Return the [X, Y] coordinate for the center point of the cell that contains the specified text.  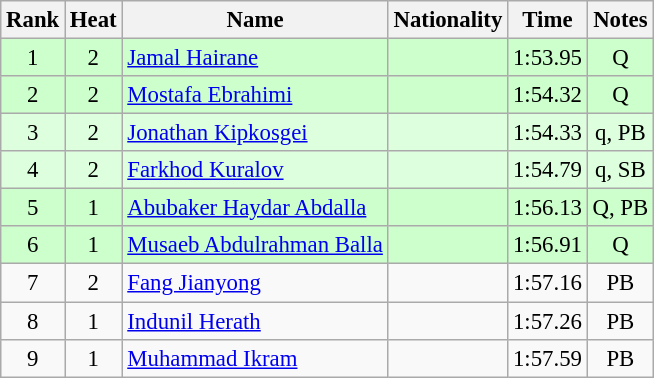
1:54.33 [548, 133]
Musaeb Abdulrahman Balla [255, 245]
Time [548, 20]
q, SB [620, 170]
5 [33, 208]
1:57.59 [548, 358]
Indunil Herath [255, 321]
Jamal Hairane [255, 58]
Q, PB [620, 208]
3 [33, 133]
Name [255, 20]
1:56.13 [548, 208]
Heat [94, 20]
1:57.26 [548, 321]
9 [33, 358]
Jonathan Kipkosgei [255, 133]
7 [33, 283]
1:56.91 [548, 245]
Mostafa Ebrahimi [255, 95]
Muhammad Ikram [255, 358]
Abubaker Haydar Abdalla [255, 208]
1:54.79 [548, 170]
Nationality [448, 20]
Fang Jianyong [255, 283]
1:53.95 [548, 58]
Rank [33, 20]
Farkhod Kuralov [255, 170]
Notes [620, 20]
q, PB [620, 133]
4 [33, 170]
1:57.16 [548, 283]
6 [33, 245]
8 [33, 321]
1:54.32 [548, 95]
